From the cell containing the given text, extract its center point as (x, y) coordinate. 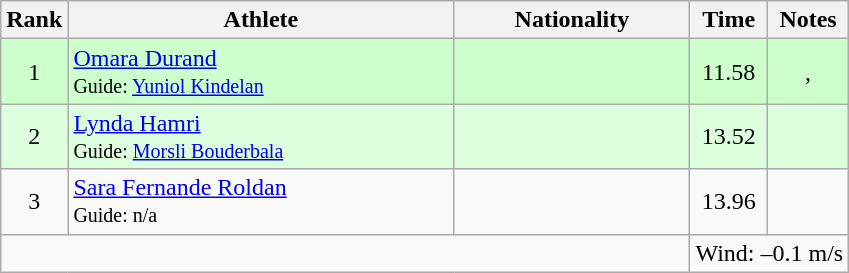
Athlete (261, 20)
13.52 (728, 136)
Notes (808, 20)
1 (34, 72)
Lynda HamriGuide: Morsli Bouderbala (261, 136)
13.96 (728, 202)
Time (728, 20)
Rank (34, 20)
11.58 (728, 72)
2 (34, 136)
3 (34, 202)
Omara DurandGuide: Yuniol Kindelan (261, 72)
Wind: –0.1 m/s (770, 253)
Sara Fernande RoldanGuide: n/a (261, 202)
Nationality (572, 20)
, (808, 72)
